For the text-containing cell, return its midpoint in [X, Y] coordinate format. 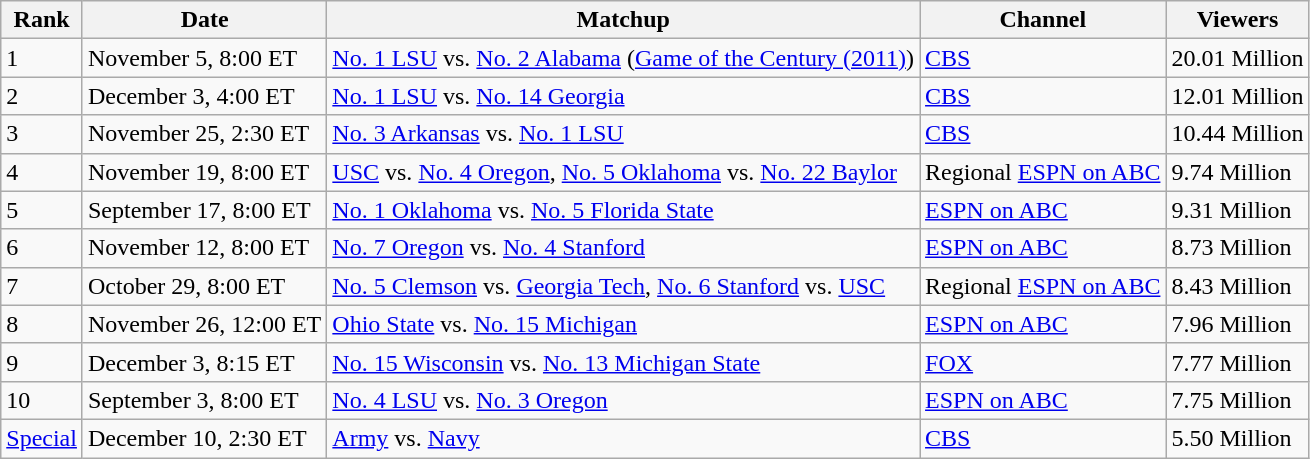
1 [42, 58]
September 17, 8:00 ET [204, 210]
2 [42, 96]
November 12, 8:00 ET [204, 248]
November 25, 2:30 ET [204, 134]
November 5, 8:00 ET [204, 58]
7 [42, 286]
9.74 Million [1238, 172]
No. 1 LSU vs. No. 14 Georgia [624, 96]
December 3, 4:00 ET [204, 96]
No. 7 Oregon vs. No. 4 Stanford [624, 248]
Ohio State vs. No. 15 Michigan [624, 324]
December 10, 2:30 ET [204, 438]
3 [42, 134]
No. 3 Arkansas vs. No. 1 LSU [624, 134]
5.50 Million [1238, 438]
September 3, 8:00 ET [204, 400]
Viewers [1238, 20]
No. 1 Oklahoma vs. No. 5 Florida State [624, 210]
5 [42, 210]
Channel [1043, 20]
No. 4 LSU vs. No. 3 Oregon [624, 400]
December 3, 8:15 ET [204, 362]
8.73 Million [1238, 248]
10.44 Million [1238, 134]
FOX [1043, 362]
12.01 Million [1238, 96]
8.43 Million [1238, 286]
Rank [42, 20]
6 [42, 248]
7.77 Million [1238, 362]
20.01 Million [1238, 58]
November 19, 8:00 ET [204, 172]
7.96 Million [1238, 324]
USC vs. No. 4 Oregon, No. 5 Oklahoma vs. No. 22 Baylor [624, 172]
Matchup [624, 20]
October 29, 8:00 ET [204, 286]
Date [204, 20]
9.31 Million [1238, 210]
Special [42, 438]
7.75 Million [1238, 400]
9 [42, 362]
No. 1 LSU vs. No. 2 Alabama (Game of the Century (2011)) [624, 58]
No. 5 Clemson vs. Georgia Tech, No. 6 Stanford vs. USC [624, 286]
4 [42, 172]
8 [42, 324]
November 26, 12:00 ET [204, 324]
10 [42, 400]
Army vs. Navy [624, 438]
No. 15 Wisconsin vs. No. 13 Michigan State [624, 362]
